Scan for the cell matching the given text and deliver its [X, Y] coordinate at center. 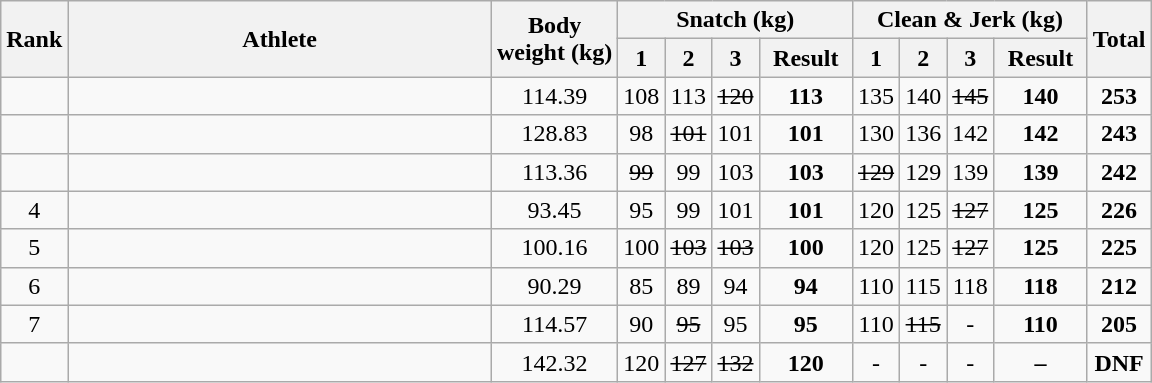
114.57 [554, 324]
253 [1119, 96]
226 [1119, 210]
Rank [34, 39]
113.36 [554, 172]
7 [34, 324]
5 [34, 248]
Snatch (kg) [736, 20]
145 [970, 96]
85 [642, 286]
Bodyweight (kg) [554, 39]
89 [688, 286]
136 [924, 134]
98 [642, 134]
6 [34, 286]
Clean & Jerk (kg) [970, 20]
205 [1119, 324]
128.83 [554, 134]
212 [1119, 286]
Athlete [280, 39]
100.16 [554, 248]
242 [1119, 172]
– [1041, 362]
93.45 [554, 210]
114.39 [554, 96]
Total [1119, 39]
DNF [1119, 362]
243 [1119, 134]
90 [642, 324]
130 [876, 134]
135 [876, 96]
90.29 [554, 286]
108 [642, 96]
4 [34, 210]
225 [1119, 248]
142.32 [554, 362]
132 [736, 362]
